From the cell containing the given text, extract its center point as [X, Y] coordinate. 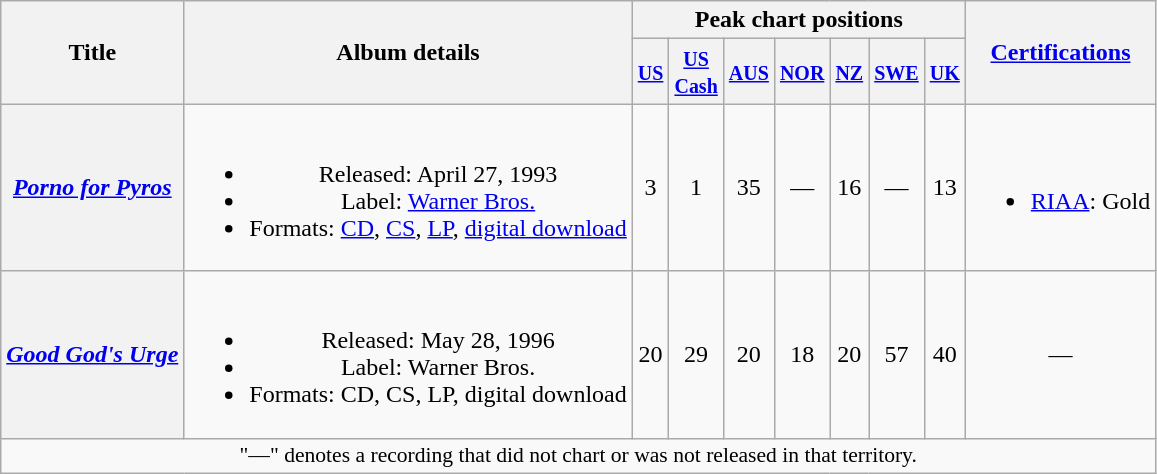
NZ [850, 72]
UK [944, 72]
Album details [408, 52]
40 [944, 354]
29 [696, 354]
Title [92, 52]
3 [650, 188]
USCash [696, 72]
SWE [897, 72]
Good God's Urge [92, 354]
Released: May 28, 1996Label: Warner Bros.Formats: CD, CS, LP, digital download [408, 354]
US [650, 72]
16 [850, 188]
AUS [748, 72]
Porno for Pyros [92, 188]
NOR [802, 72]
35 [748, 188]
"—" denotes a recording that did not chart or was not released in that territory. [578, 456]
57 [897, 354]
18 [802, 354]
RIAA: Gold [1060, 188]
Released: April 27, 1993Label: Warner Bros.Formats: CD, CS, LP, digital download [408, 188]
1 [696, 188]
13 [944, 188]
Certifications [1060, 52]
Peak chart positions [798, 20]
